Search for the cell housing the specified text and yield its [x, y] center coordinate. 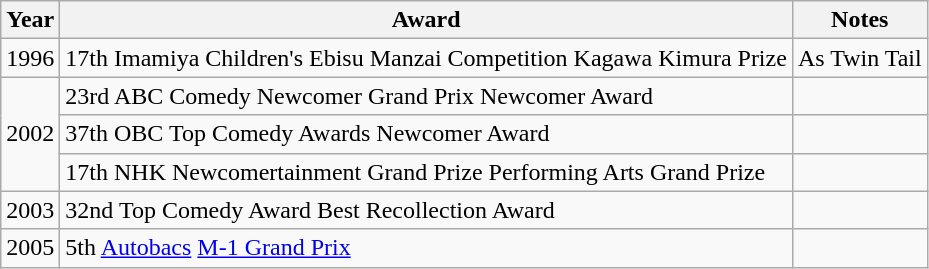
32nd Top Comedy Award Best Recollection Award [426, 210]
Year [30, 20]
37th OBC Top Comedy Awards Newcomer Award [426, 134]
Notes [860, 20]
2005 [30, 248]
2002 [30, 134]
2003 [30, 210]
5th Autobacs M-1 Grand Prix [426, 248]
23rd ABC Comedy Newcomer Grand Prix Newcomer Award [426, 96]
1996 [30, 58]
Award [426, 20]
As Twin Tail [860, 58]
17th NHK Newcomertainment Grand Prize Performing Arts Grand Prize [426, 172]
17th Imamiya Children's Ebisu Manzai Competition Kagawa Kimura Prize [426, 58]
